Pinpoint the cell where the given text exists, returning its [x, y] midpoint coordinate. 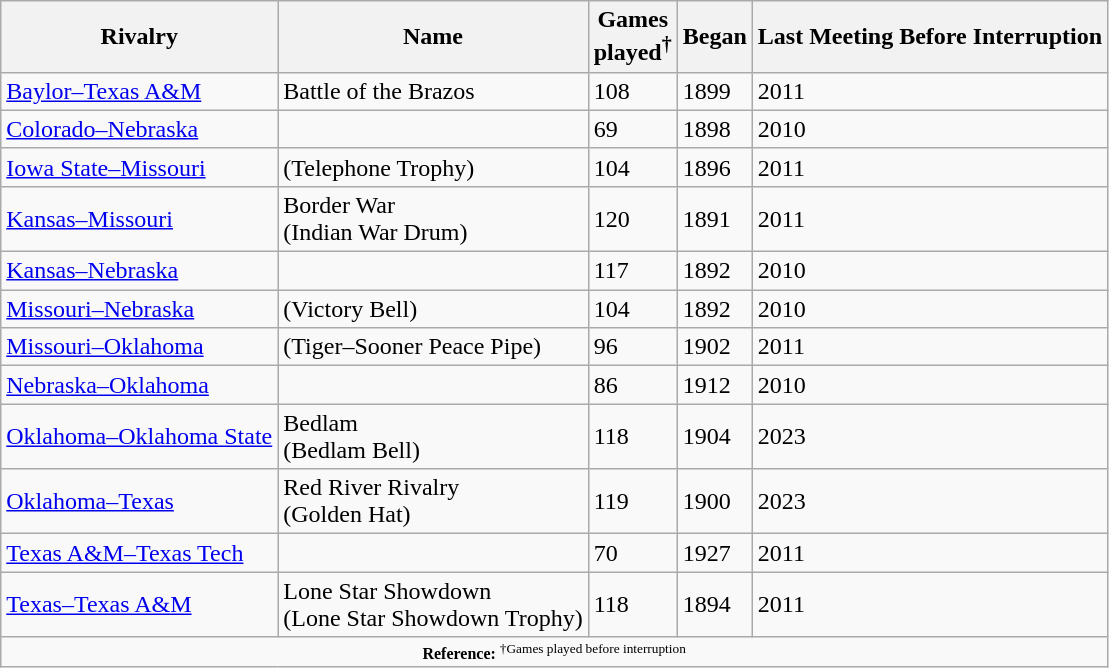
Lone Star Showdown(Lone Star Showdown Trophy) [433, 604]
1902 [714, 347]
Oklahoma–Oklahoma State [140, 436]
1927 [714, 553]
Texas–Texas A&M [140, 604]
70 [632, 553]
Kansas–Nebraska [140, 271]
86 [632, 385]
1891 [714, 218]
Rivalry [140, 37]
96 [632, 347]
1896 [714, 167]
108 [632, 91]
Missouri–Nebraska [140, 309]
1894 [714, 604]
Colorado–Nebraska [140, 129]
(Tiger–Sooner Peace Pipe) [433, 347]
(Telephone Trophy) [433, 167]
Kansas–Missouri [140, 218]
1898 [714, 129]
Border War(Indian War Drum) [433, 218]
Iowa State–Missouri [140, 167]
Missouri–Oklahoma [140, 347]
Name [433, 37]
1904 [714, 436]
(Victory Bell) [433, 309]
69 [632, 129]
1900 [714, 502]
Bedlam(Bedlam Bell) [433, 436]
Battle of the Brazos [433, 91]
Reference: †Games played before interruption [554, 652]
117 [632, 271]
Texas A&M–Texas Tech [140, 553]
119 [632, 502]
Gamesplayed† [632, 37]
1899 [714, 91]
Red River Rivalry(Golden Hat) [433, 502]
Began [714, 37]
120 [632, 218]
Last Meeting Before Interruption [930, 37]
1912 [714, 385]
Oklahoma–Texas [140, 502]
Nebraska–Oklahoma [140, 385]
Baylor–Texas A&M [140, 91]
